Search for the cell housing the specified text and yield its [X, Y] center coordinate. 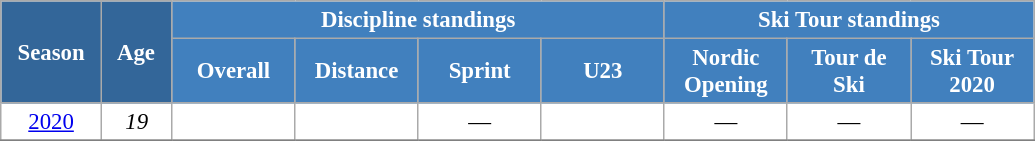
Tour deSki [848, 72]
Ski Tour standings [848, 20]
U23 [602, 72]
2020 [52, 122]
Overall [234, 72]
Age [136, 52]
19 [136, 122]
Ski Tour2020 [972, 72]
Distance [356, 72]
Sprint [480, 72]
Discipline standings [418, 20]
Season [52, 52]
NordicOpening [726, 72]
